Output the (x, y) coordinate of the center of the cell containing the given text.  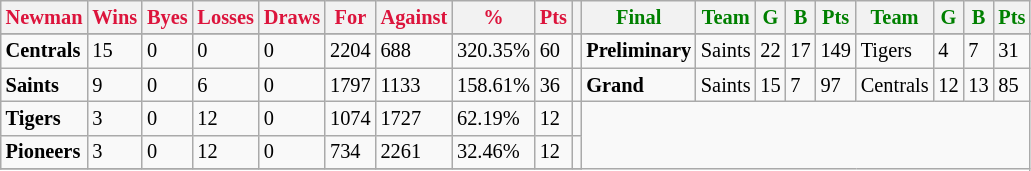
17 (801, 51)
32.46% (494, 152)
13 (978, 85)
688 (414, 51)
31 (1012, 51)
149 (836, 51)
Wins (114, 17)
Against (414, 17)
Preliminary (638, 51)
Byes (167, 17)
1074 (350, 118)
Final (638, 17)
1727 (414, 118)
60 (554, 51)
22 (770, 51)
Losses (226, 17)
36 (554, 85)
Grand (638, 85)
62.19% (494, 118)
Draws (292, 17)
85 (1012, 85)
Newman (44, 17)
Pioneers (44, 152)
2204 (350, 51)
% (494, 17)
97 (836, 85)
734 (350, 152)
1797 (350, 85)
320.35% (494, 51)
1133 (414, 85)
2261 (414, 152)
158.61% (494, 85)
For (350, 17)
4 (948, 51)
6 (226, 85)
9 (114, 85)
